Pinpoint the cell where the given text exists, returning its (X, Y) midpoint coordinate. 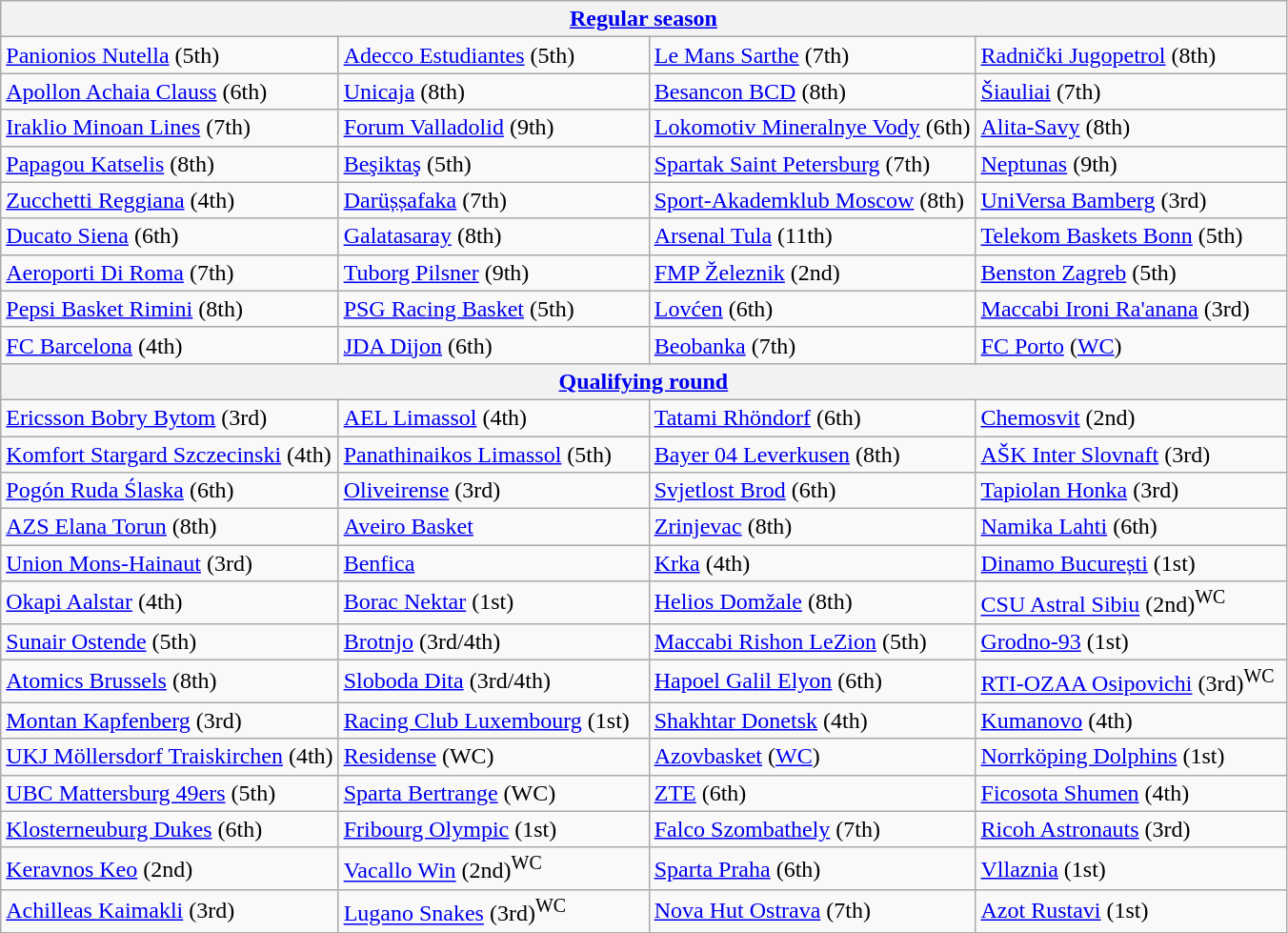
Fribourg Olympic (1st) (493, 829)
Darüșșafaka (7th) (493, 200)
Aveiro Basket (493, 527)
Papagou Katselis (8th) (170, 164)
Sparta Bertrange (WC) (493, 793)
Šiauliai (7th) (1131, 91)
Aeroporti Di Roma (7th) (170, 273)
Klosterneuburg Dukes (6th) (170, 829)
Sport-Akademklub Moscow (8th) (812, 200)
Benfica (493, 563)
FMP Železnik (2nd) (812, 273)
Norrköping Dolphins (1st) (1131, 757)
Kumanovo (4th) (1131, 720)
Arsenal Tula (11th) (812, 236)
Qualifying round (644, 381)
Atomics Brussels (8th) (170, 680)
Zrinjevac (8th) (812, 527)
Bayer 04 Leverkusen (8th) (812, 455)
Panionios Nutella (5th) (170, 55)
Nova Hut Ostrava (7th) (812, 911)
Ducato Siena (6th) (170, 236)
Chemosvit (2nd) (1131, 417)
AŠK Inter Slovnaft (3rd) (1131, 455)
Spartak Saint Petersburg (7th) (812, 164)
Neptunas (9th) (1131, 164)
Tapiolan Honka (3rd) (1131, 491)
Svjetlost Brod (6th) (812, 491)
Azovbasket (WC) (812, 757)
AZS Elana Torun (8th) (170, 527)
Sparta Praha (6th) (812, 869)
Pogón Ruda Ślaska (6th) (170, 491)
Beobanka (7th) (812, 345)
Lovćen (6th) (812, 309)
Galatasaray (8th) (493, 236)
Radnički Jugopetrol (8th) (1131, 55)
Tatami Rhöndorf (6th) (812, 417)
Adecco Estudiantes (5th) (493, 55)
CSU Astral Sibiu (2nd)WC (1131, 602)
Helios Domžale (8th) (812, 602)
Residense (WC) (493, 757)
Tuborg Pilsner (9th) (493, 273)
Grodno-93 (1st) (1131, 641)
Falco Szombathely (7th) (812, 829)
Komfort Stargard Szczecinski (4th) (170, 455)
Borac Nektar (1st) (493, 602)
Forum Valladolid (9th) (493, 128)
PSG Racing Basket (5th) (493, 309)
Benston Zagreb (5th) (1131, 273)
Le Mans Sarthe (7th) (812, 55)
Sloboda Dita (3rd/4th) (493, 680)
Telekom Baskets Bonn (5th) (1131, 236)
Lokomotiv Mineralnye Vody (6th) (812, 128)
Brotnjo (3rd/4th) (493, 641)
JDA Dijon (6th) (493, 345)
Maccabi Ironi Ra'anana (3rd) (1131, 309)
Ficosota Shumen (4th) (1131, 793)
Krka (4th) (812, 563)
Regular season (644, 19)
Iraklio Minoan Lines (7th) (170, 128)
Montan Kapfenberg (3rd) (170, 720)
Azot Rustavi (1st) (1131, 911)
Beşiktaş (5th) (493, 164)
Zucchetti Reggiana (4th) (170, 200)
Panathinaikos Limassol (5th) (493, 455)
AEL Limassol (4th) (493, 417)
Ericsson Bobry Bytom (3rd) (170, 417)
Lugano Snakes (3rd)WC (493, 911)
Hapoel Galil Elyon (6th) (812, 680)
Ricoh Astronauts (3rd) (1131, 829)
Achilleas Kaimakli (3rd) (170, 911)
UKJ Möllersdorf Traiskirchen (4th) (170, 757)
Racing Club Luxembourg (1st) (493, 720)
Dinamo București (1st) (1131, 563)
Vllaznia (1st) (1131, 869)
Besancon BCD (8th) (812, 91)
Keravnos Keo (2nd) (170, 869)
Union Mons-Hainaut (3rd) (170, 563)
Vacallo Win (2nd)WC (493, 869)
Unicaja (8th) (493, 91)
UniVersa Bamberg (3rd) (1131, 200)
Okapi Aalstar (4th) (170, 602)
ZTE (6th) (812, 793)
Sunair Ostende (5th) (170, 641)
RTI-OZAA Osipovichi (3rd)WC (1131, 680)
Shakhtar Donetsk (4th) (812, 720)
FC Porto (WC) (1131, 345)
Oliveirense (3rd) (493, 491)
Namika Lahti (6th) (1131, 527)
Maccabi Rishon LeZion (5th) (812, 641)
Alita-Savy (8th) (1131, 128)
FC Barcelona (4th) (170, 345)
Apollon Achaia Clauss (6th) (170, 91)
UBC Mattersburg 49ers (5th) (170, 793)
Pepsi Basket Rimini (8th) (170, 309)
